For the text-containing cell, return its midpoint in (x, y) coordinate format. 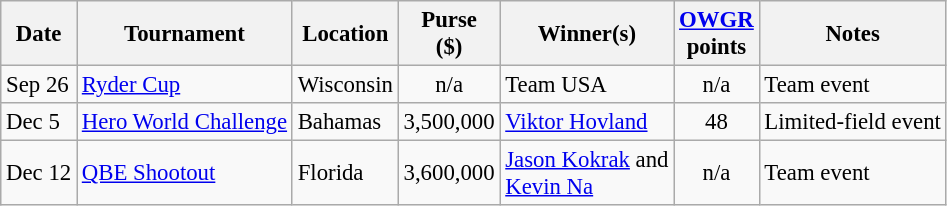
Location (345, 34)
Purse($) (449, 34)
Florida (345, 174)
Ryder Cup (184, 85)
Date (39, 34)
QBE Shootout (184, 174)
Dec 5 (39, 122)
Dec 12 (39, 174)
Winner(s) (587, 34)
Sep 26 (39, 85)
OWGRpoints (716, 34)
3,600,000 (449, 174)
3,500,000 (449, 122)
Limited-field event (852, 122)
Notes (852, 34)
Wisconsin (345, 85)
Viktor Hovland (587, 122)
Jason Kokrak and Kevin Na (587, 174)
Hero World Challenge (184, 122)
Team USA (587, 85)
Tournament (184, 34)
Bahamas (345, 122)
48 (716, 122)
